Identify which cell holds the provided text, then report its [X, Y] central coordinate. 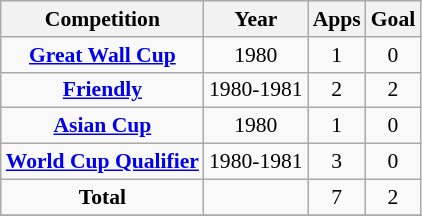
Total [102, 197]
World Cup Qualifier [102, 162]
3 [337, 162]
Friendly [102, 90]
Asian Cup [102, 126]
Great Wall Cup [102, 55]
Competition [102, 19]
Apps [337, 19]
Goal [394, 19]
Year [256, 19]
7 [337, 197]
